Determine the [x, y] coordinate at the center of the cell enclosing the given text.  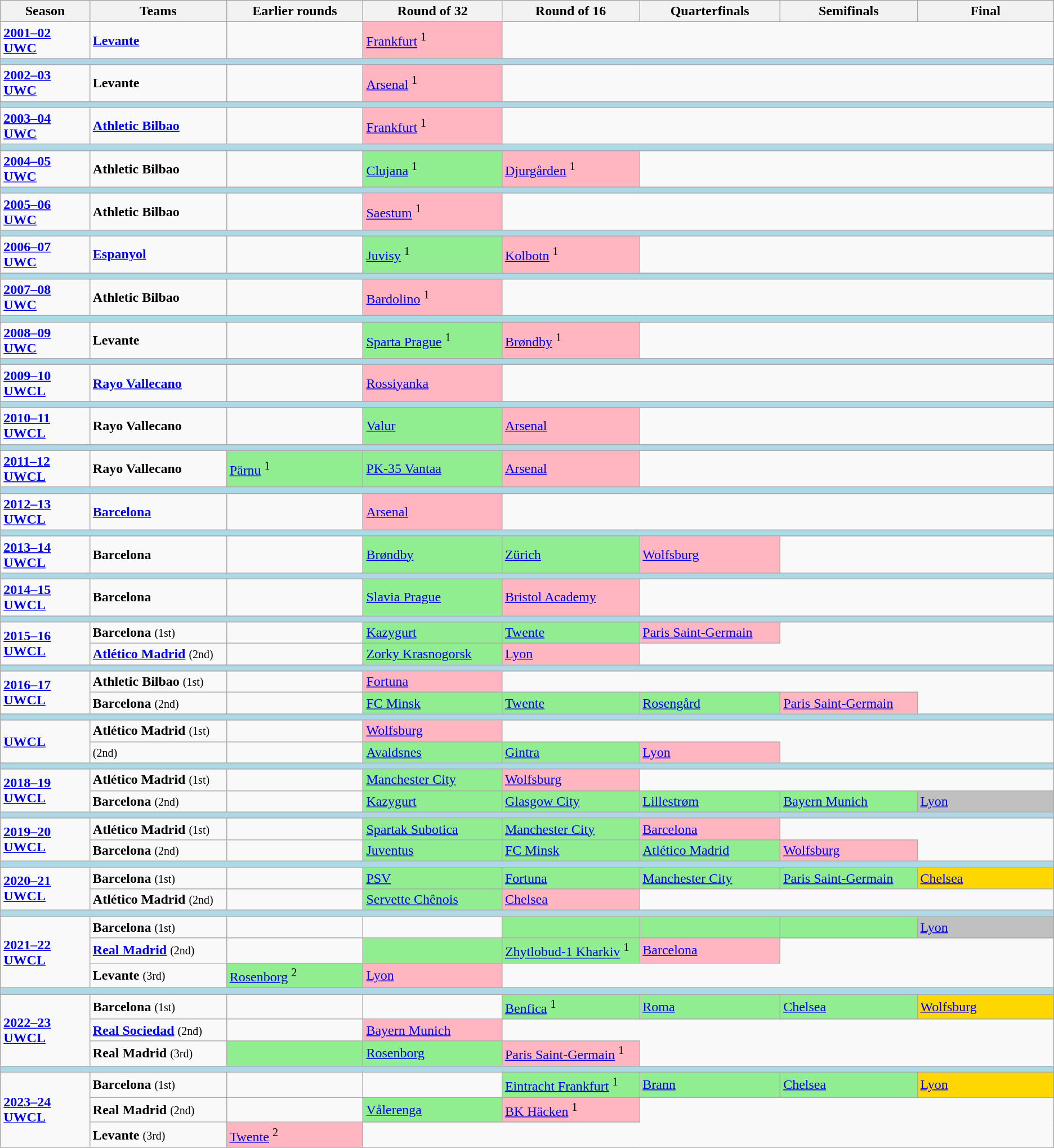
Brøndby 1 [570, 340]
2013–14 UWCL [45, 554]
UWCL [45, 741]
Spartak Subotica [432, 829]
Real Sociedad (2nd) [158, 1030]
Pärnu 1 [295, 468]
Semifinals [849, 11]
2008–09 UWC [45, 340]
2006–07 UWC [45, 254]
Benfica 1 [570, 1007]
2016–17 UWCL [45, 693]
2005–06 UWC [45, 212]
2014–15 UWCL [45, 597]
Gintra [570, 752]
Paris Saint-Germain 1 [570, 1054]
Arsenal 1 [432, 83]
Round of 32 [432, 11]
Espanyol [158, 254]
2020–21 UWCL [45, 888]
2012–13 UWCL [45, 511]
Servette Chênois [432, 900]
2019–20 UWCL [45, 839]
Teams [158, 11]
Rosenborg 2 [295, 975]
Round of 16 [570, 11]
Zhytlobud-1 Kharkiv 1 [570, 950]
Rosenborg [432, 1054]
2010–11 UWCL [45, 426]
Djurgården 1 [570, 169]
2011–12 UWCL [45, 468]
2003–04 UWC [45, 126]
Atlético Madrid [710, 850]
Real Madrid (3rd) [158, 1054]
Bristol Academy [570, 597]
Zorky Krasnogorsk [432, 654]
Juventus [432, 850]
Rossiyanka [432, 383]
BK Häcken 1 [570, 1110]
2023–24 UWCL [45, 1110]
2009–10 UWCL [45, 383]
Earlier rounds [295, 11]
PSV [432, 878]
PK-35 Vantaa [432, 468]
Bardolino 1 [432, 297]
Kolbotn 1 [570, 254]
Brann [710, 1084]
Zürich [570, 554]
Final [985, 11]
Eintracht Frankfurt 1 [570, 1084]
2007–08 UWC [45, 297]
Clujana 1 [432, 169]
Rosengård [710, 703]
Roma [710, 1007]
Twente 2 [295, 1135]
Sparta Prague 1 [432, 340]
Glasgow City [570, 801]
Slavia Prague [432, 597]
2002–03 UWC [45, 83]
2015–16 UWCL [45, 644]
Juvisy 1 [432, 254]
2021–22 UWCL [45, 953]
2018–19 UWCL [45, 790]
Avaldsnes [432, 752]
Vålerenga [432, 1110]
Valur [432, 426]
2004–05 UWC [45, 169]
Brøndby [432, 554]
2001–02 UWC [45, 41]
Saestum 1 [432, 212]
2022–23 UWCL [45, 1030]
Athletic Bilbao (1st) [158, 682]
Lillestrøm [710, 801]
Season [45, 11]
(2nd) [158, 752]
Quarterfinals [710, 11]
